Capture the cell that displays the provided text and extract its (x, y) central coordinate. 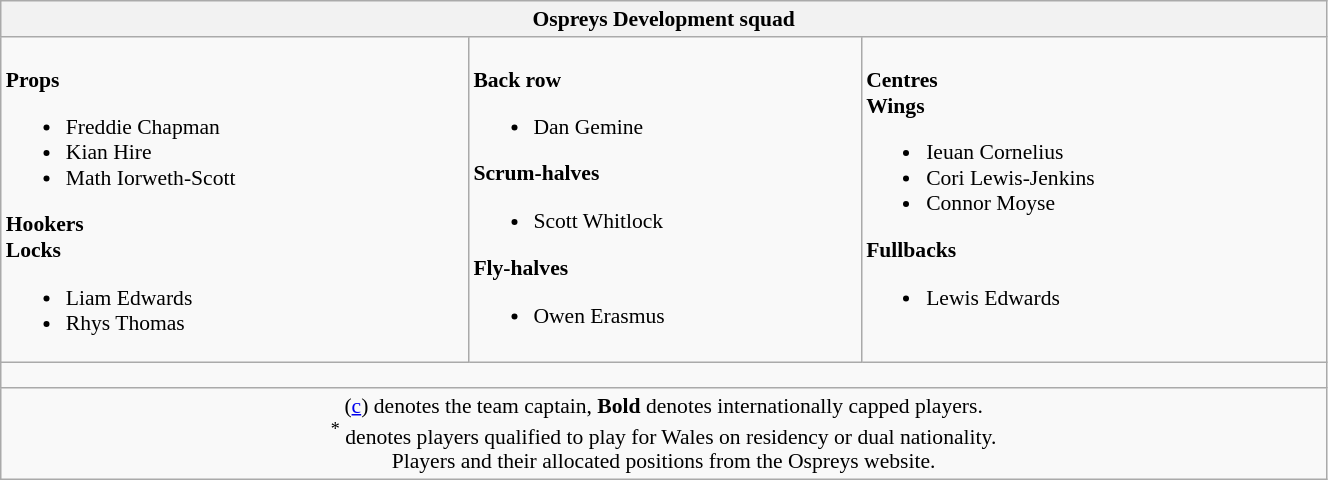
Ospreys Development squad (664, 19)
Back row Dan GemineScrum-halves Scott WhitlockFly-halves Owen Erasmus (664, 200)
CentresWings Ieuan Cornelius Cori Lewis-Jenkins Connor MoyseFullbacks Lewis Edwards (1094, 200)
Props Freddie Chapman Kian Hire Math Iorweth-ScottHookersLocks Liam Edwards Rhys Thomas (235, 200)
